Identify which cell holds the provided text, then report its [x, y] central coordinate. 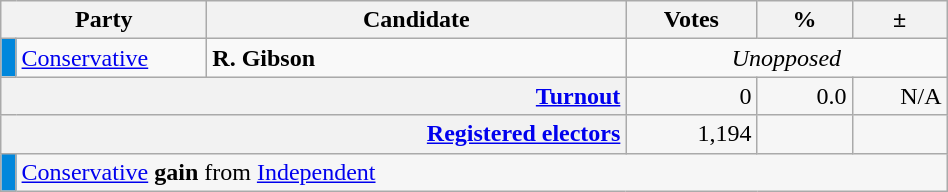
0.0 [804, 96]
Party [104, 20]
Registered electors [314, 134]
Conservative [112, 58]
Unopposed [786, 58]
% [804, 20]
N/A [900, 96]
R. Gibson [416, 58]
± [900, 20]
Votes [692, 20]
0 [692, 96]
Turnout [314, 96]
Candidate [416, 20]
Conservative gain from Independent [482, 172]
1,194 [692, 134]
